Determine the [x, y] coordinate at the center of the cell enclosing the given text.  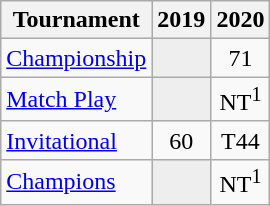
60 [182, 140]
2020 [240, 20]
Match Play [76, 100]
2019 [182, 20]
Invitational [76, 140]
71 [240, 58]
Tournament [76, 20]
T44 [240, 140]
Champions [76, 182]
Championship [76, 58]
